Scan for the cell matching the given text and deliver its [X, Y] coordinate at center. 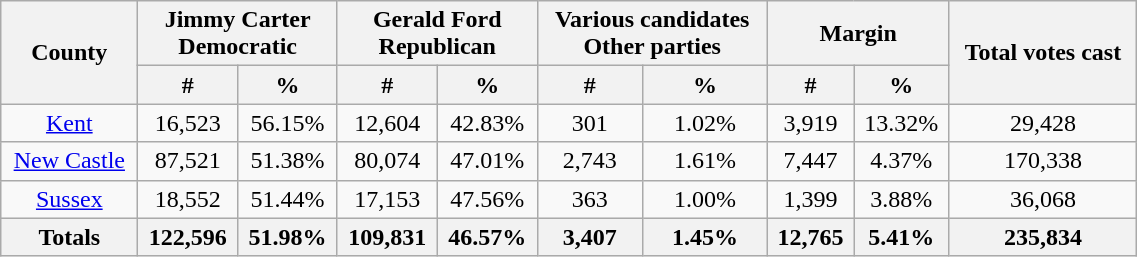
1.61% [704, 161]
Totals [70, 237]
46.57% [487, 237]
County [70, 52]
Various candidatesOther parties [652, 34]
363 [590, 199]
301 [590, 123]
4.37% [902, 161]
109,831 [387, 237]
3,919 [810, 123]
51.44% [288, 199]
47.56% [487, 199]
1.45% [704, 237]
235,834 [1043, 237]
7,447 [810, 161]
12,765 [810, 237]
51.38% [288, 161]
Margin [858, 34]
170,338 [1043, 161]
3.88% [902, 199]
1.00% [704, 199]
Jimmy CarterDemocratic [238, 34]
51.98% [288, 237]
Gerald FordRepublican [437, 34]
87,521 [188, 161]
122,596 [188, 237]
56.15% [288, 123]
29,428 [1043, 123]
Kent [70, 123]
Sussex [70, 199]
5.41% [902, 237]
18,552 [188, 199]
80,074 [387, 161]
12,604 [387, 123]
New Castle [70, 161]
16,523 [188, 123]
Total votes cast [1043, 52]
17,153 [387, 199]
36,068 [1043, 199]
47.01% [487, 161]
1,399 [810, 199]
1.02% [704, 123]
2,743 [590, 161]
42.83% [487, 123]
13.32% [902, 123]
3,407 [590, 237]
